Identify which cell holds the provided text, then report its [X, Y] central coordinate. 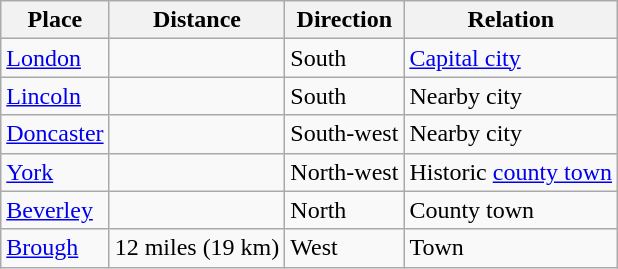
12 miles (19 km) [197, 248]
Relation [511, 20]
County town [511, 210]
West [344, 248]
London [55, 58]
Doncaster [55, 134]
North [344, 210]
Capital city [511, 58]
Direction [344, 20]
Place [55, 20]
Historic county town [511, 172]
Town [511, 248]
Lincoln [55, 96]
Brough [55, 248]
North-west [344, 172]
South-west [344, 134]
Beverley [55, 210]
Distance [197, 20]
York [55, 172]
